Output the [X, Y] coordinate of the center of the cell containing the given text.  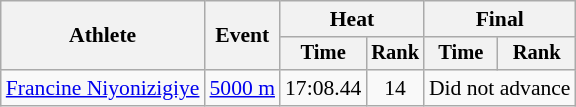
5000 m [242, 88]
Did not advance [500, 88]
14 [395, 88]
Francine Niyonizigiye [103, 88]
Event [242, 36]
Final [500, 19]
Athlete [103, 36]
Heat [352, 19]
17:08.44 [323, 88]
